Return the (x, y) coordinate for the center point of the cell that contains the specified text.  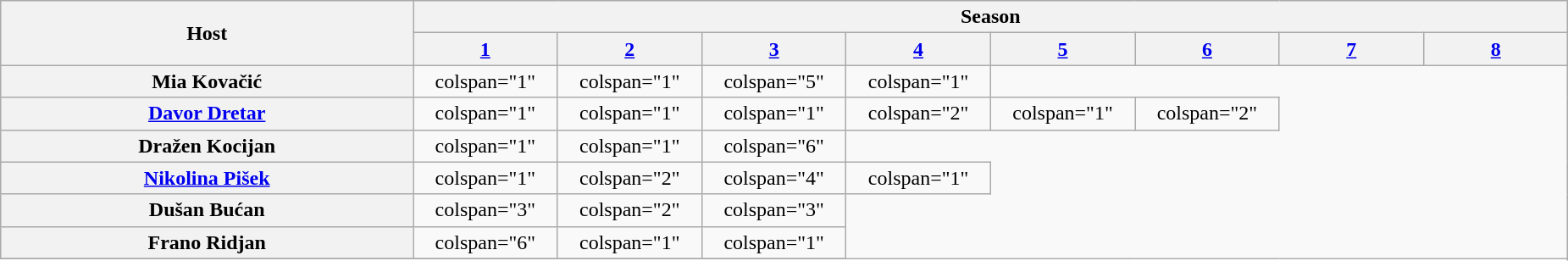
1 (485, 49)
Davor Dretar (207, 114)
Nikolina Pišek (207, 178)
3 (773, 49)
colspan="4" (773, 178)
Season (991, 17)
6 (1207, 49)
4 (918, 49)
Frano Ridjan (207, 242)
Host (207, 33)
Mia Kovačić (207, 81)
colspan="5" (773, 81)
Dušan Bućan (207, 210)
Dražen Kocijan (207, 146)
7 (1351, 49)
8 (1496, 49)
2 (629, 49)
5 (1062, 49)
